From the cell containing the given text, extract its center point as (X, Y) coordinate. 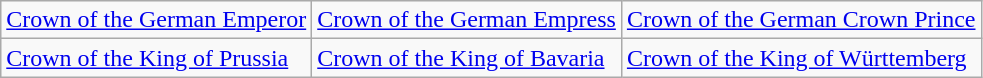
Crown of the King of Württemberg (801, 58)
Crown of the German Empress (467, 20)
Crown of the German Emperor (156, 20)
Crown of the King of Prussia (156, 58)
Crown of the German Crown Prince (801, 20)
Crown of the King of Bavaria (467, 58)
